Find where the given text appears and provide that cell's center as (X, Y) coordinate. 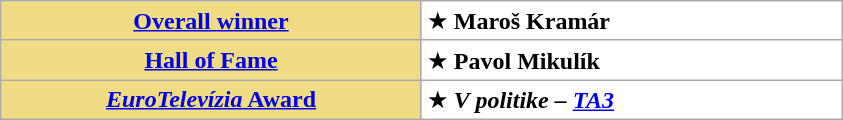
Overall winner (212, 21)
★ Pavol Mikulík (632, 60)
★ Maroš Kramár (632, 21)
Hall of Fame (212, 60)
★ V politike – TA3 (632, 100)
EuroTelevízia Award (212, 100)
